Provide the [x, y] coordinate of the cell's center where the given text is located.  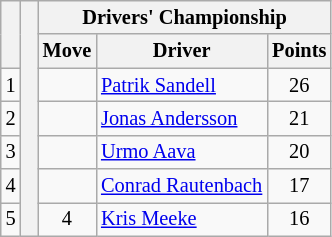
20 [299, 152]
Move [67, 51]
Jonas Andersson [182, 118]
Kris Meeke [182, 219]
Drivers' Championship [184, 17]
2 [11, 118]
21 [299, 118]
Patrik Sandell [182, 85]
1 [11, 85]
Points [299, 51]
5 [11, 219]
Urmo Aava [182, 152]
Conrad Rautenbach [182, 186]
16 [299, 219]
Driver [182, 51]
26 [299, 85]
3 [11, 152]
17 [299, 186]
